Provide the [X, Y] coordinate of the cell's center where the given text is located.  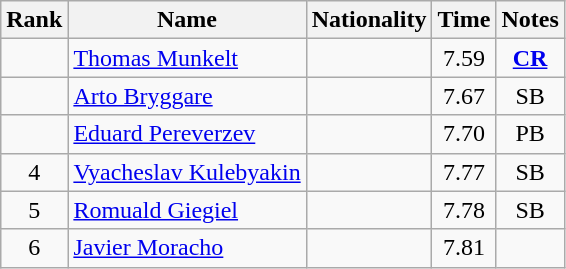
PB [530, 134]
4 [34, 172]
Thomas Munkelt [187, 58]
5 [34, 210]
Name [187, 20]
7.70 [464, 134]
Arto Bryggare [187, 96]
Rank [34, 20]
Eduard Pereverzev [187, 134]
Javier Moracho [187, 248]
Romuald Giegiel [187, 210]
7.67 [464, 96]
7.81 [464, 248]
Notes [530, 20]
7.59 [464, 58]
Vyacheslav Kulebyakin [187, 172]
CR [530, 58]
Nationality [369, 20]
7.78 [464, 210]
Time [464, 20]
6 [34, 248]
7.77 [464, 172]
